Pinpoint the cell where the given text exists, returning its (x, y) midpoint coordinate. 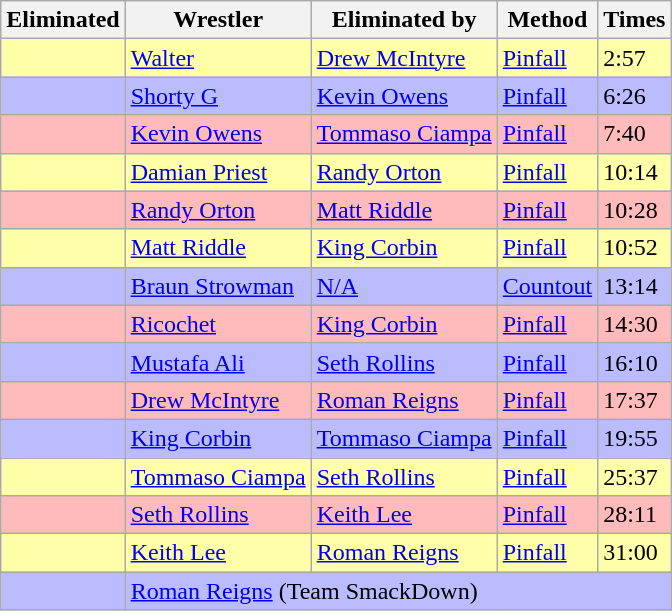
19:55 (634, 438)
Wrestler (218, 20)
Ricochet (218, 324)
10:28 (634, 210)
Braun Strowman (218, 286)
31:00 (634, 553)
2:57 (634, 58)
Walter (218, 58)
Mustafa Ali (218, 362)
Eliminated (63, 20)
16:10 (634, 362)
Roman Reigns (Team SmackDown) (398, 591)
14:30 (634, 324)
13:14 (634, 286)
Method (547, 20)
Times (634, 20)
25:37 (634, 477)
Damian Priest (218, 172)
N/A (404, 286)
Eliminated by (404, 20)
7:40 (634, 134)
28:11 (634, 515)
Countout (547, 286)
10:14 (634, 172)
Shorty G (218, 96)
10:52 (634, 248)
6:26 (634, 96)
17:37 (634, 400)
